For the text-containing cell, return its midpoint in (x, y) coordinate format. 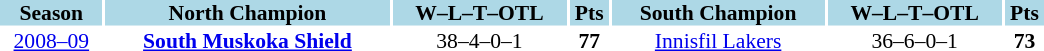
South Champion (718, 13)
North Champion (248, 13)
Season (52, 13)
